Scan for the cell matching the given text and deliver its [x, y] coordinate at center. 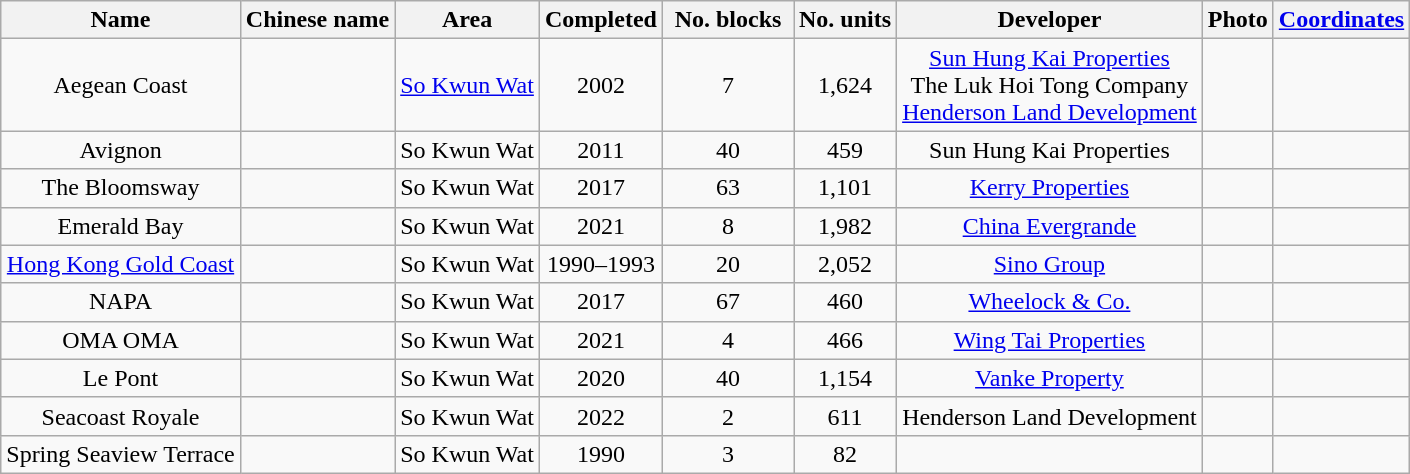
Emerald Bay [121, 226]
459 [846, 150]
Sun Hung Kai Properties [1050, 150]
4 [728, 340]
Sun Hung Kai PropertiesThe Luk Hoi Tong CompanyHenderson Land Development [1050, 85]
2002 [600, 85]
Spring Seaview Terrace [121, 454]
460 [846, 302]
Le Pont [121, 378]
Name [121, 20]
Wing Tai Properties [1050, 340]
8 [728, 226]
20 [728, 264]
Seacoast Royale [121, 416]
1,624 [846, 85]
Vanke Property [1050, 378]
Completed [600, 20]
Coordinates [1341, 20]
Area [468, 20]
1,154 [846, 378]
Sino Group [1050, 264]
OMA OMA [121, 340]
63 [728, 188]
Hong Kong Gold Coast [121, 264]
2 [728, 416]
82 [846, 454]
1990 [600, 454]
Aegean Coast [121, 85]
67 [728, 302]
611 [846, 416]
Wheelock & Co. [1050, 302]
Kerry Properties [1050, 188]
No. units [846, 20]
2020 [600, 378]
Avignon [121, 150]
2011 [600, 150]
The Bloomsway [121, 188]
Henderson Land Development [1050, 416]
China Evergrande [1050, 226]
3 [728, 454]
7 [728, 85]
NAPA [121, 302]
2022 [600, 416]
1,982 [846, 226]
No. blocks [728, 20]
1,101 [846, 188]
1990–1993 [600, 264]
Chinese name [317, 20]
2,052 [846, 264]
466 [846, 340]
Photo [1238, 20]
Developer [1050, 20]
